Provide the (X, Y) coordinate of the cell's center where the given text is located.  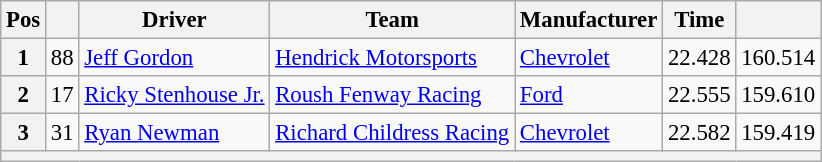
159.610 (778, 95)
Roush Fenway Racing (392, 95)
31 (62, 133)
Driver (174, 20)
Team (392, 20)
2 (24, 95)
Manufacturer (589, 20)
3 (24, 133)
Hendrick Motorsports (392, 58)
160.514 (778, 58)
1 (24, 58)
Jeff Gordon (174, 58)
Ford (589, 95)
Ricky Stenhouse Jr. (174, 95)
22.582 (700, 133)
17 (62, 95)
Richard Childress Racing (392, 133)
22.428 (700, 58)
Time (700, 20)
Pos (24, 20)
22.555 (700, 95)
159.419 (778, 133)
88 (62, 58)
Ryan Newman (174, 133)
